Search for the cell housing the specified text and yield its [X, Y] center coordinate. 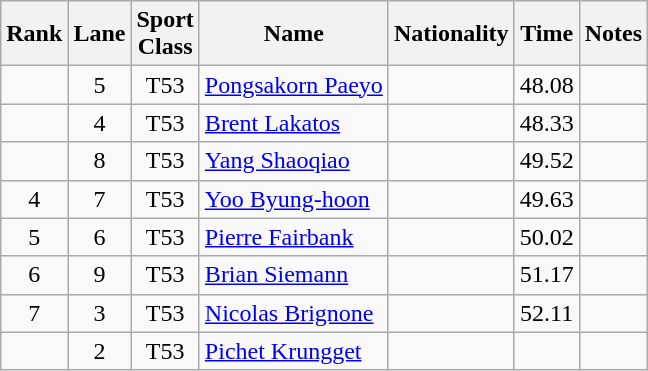
Brian Siemann [294, 275]
Lane [100, 34]
50.02 [546, 237]
Time [546, 34]
49.63 [546, 199]
Nationality [451, 34]
8 [100, 161]
49.52 [546, 161]
51.17 [546, 275]
52.11 [546, 313]
Nicolas Brignone [294, 313]
Yoo Byung-hoon [294, 199]
48.08 [546, 85]
2 [100, 351]
Name [294, 34]
Pongsakorn Paeyo [294, 85]
Brent Lakatos [294, 123]
9 [100, 275]
Yang Shaoqiao [294, 161]
3 [100, 313]
Rank [34, 34]
Pichet Krungget [294, 351]
SportClass [165, 34]
Pierre Fairbank [294, 237]
Notes [613, 34]
48.33 [546, 123]
